Search for the cell housing the specified text and yield its [x, y] center coordinate. 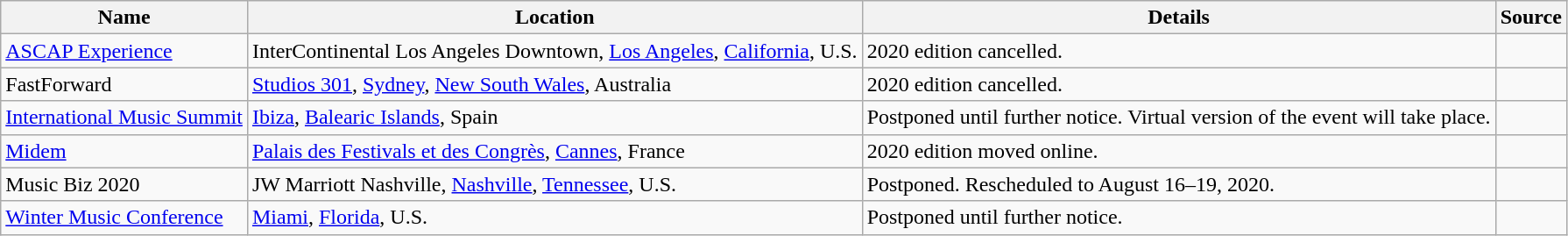
Midem [124, 151]
Details [1179, 18]
ASCAP Experience [124, 51]
International Music Summit [124, 118]
Location [554, 18]
JW Marriott Nashville, Nashville, Tennessee, U.S. [554, 184]
Studios 301, Sydney, New South Wales, Australia [554, 84]
Postponed. Rescheduled to August 16–19, 2020. [1179, 184]
Winter Music Conference [124, 218]
Miami, Florida, U.S. [554, 218]
FastForward [124, 84]
Postponed until further notice. Virtual version of the event will take place. [1179, 118]
Music Biz 2020 [124, 184]
Ibiza, Balearic Islands, Spain [554, 118]
2020 edition moved online. [1179, 151]
Palais des Festivals et des Congrès, Cannes, France [554, 151]
InterContinental Los Angeles Downtown, Los Angeles, California, U.S. [554, 51]
Source [1531, 18]
Name [124, 18]
Postponed until further notice. [1179, 218]
